Locate the cell with the specified text and output its [x, y] center coordinate. 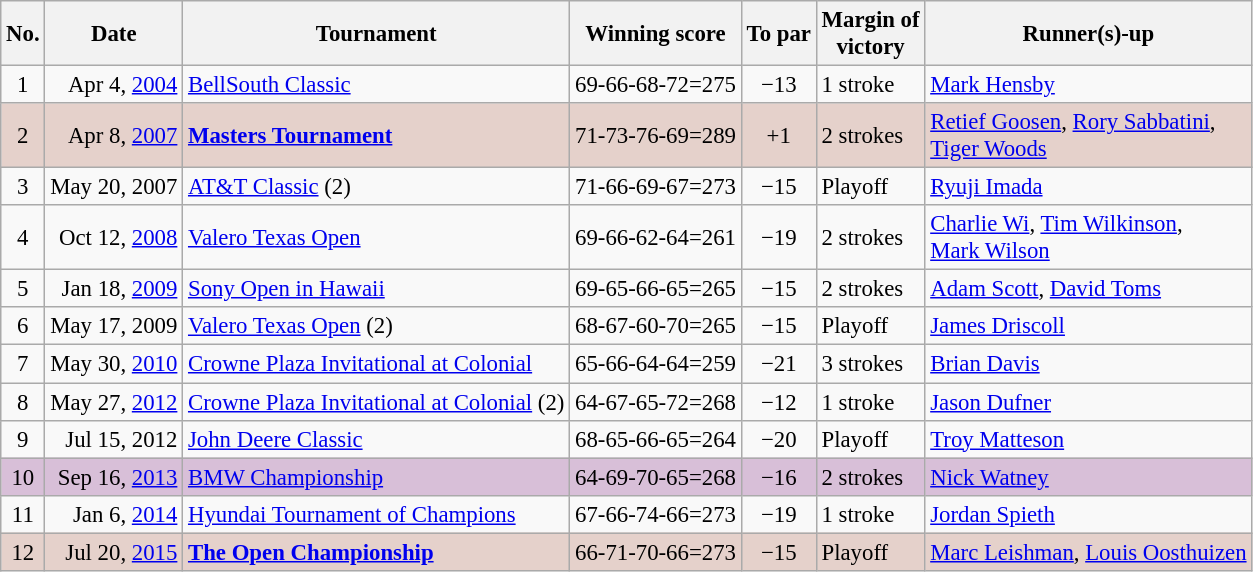
Ryuji Imada [1088, 187]
1 [23, 85]
No. [23, 34]
3 strokes [870, 364]
Valero Texas Open [376, 238]
Margin ofvictory [870, 34]
To par [778, 34]
8 [23, 402]
Jason Dufner [1088, 402]
68-67-60-70=265 [656, 327]
Charlie Wi, Tim Wilkinson, Mark Wilson [1088, 238]
Adam Scott, David Toms [1088, 289]
9 [23, 439]
7 [23, 364]
3 [23, 187]
66-71-70-66=273 [656, 552]
Tournament [376, 34]
−12 [778, 402]
Marc Leishman, Louis Oosthuizen [1088, 552]
+1 [778, 136]
5 [23, 289]
Apr 8, 2007 [114, 136]
64-69-70-65=268 [656, 477]
Mark Hensby [1088, 85]
−20 [778, 439]
4 [23, 238]
Valero Texas Open (2) [376, 327]
−16 [778, 477]
May 17, 2009 [114, 327]
−21 [778, 364]
Jan 18, 2009 [114, 289]
Jul 20, 2015 [114, 552]
Oct 12, 2008 [114, 238]
71-73-76-69=289 [656, 136]
Runner(s)-up [1088, 34]
Hyundai Tournament of Champions [376, 514]
6 [23, 327]
64-67-65-72=268 [656, 402]
−13 [778, 85]
69-66-62-64=261 [656, 238]
69-66-68-72=275 [656, 85]
68-65-66-65=264 [656, 439]
May 30, 2010 [114, 364]
Sep 16, 2013 [114, 477]
Crowne Plaza Invitational at Colonial [376, 364]
May 27, 2012 [114, 402]
69-65-66-65=265 [656, 289]
71-66-69-67=273 [656, 187]
Masters Tournament [376, 136]
AT&T Classic (2) [376, 187]
Apr 4, 2004 [114, 85]
Retief Goosen, Rory Sabbatini, Tiger Woods [1088, 136]
11 [23, 514]
Troy Matteson [1088, 439]
Crowne Plaza Invitational at Colonial (2) [376, 402]
Nick Watney [1088, 477]
67-66-74-66=273 [656, 514]
Jul 15, 2012 [114, 439]
May 20, 2007 [114, 187]
James Driscoll [1088, 327]
Sony Open in Hawaii [376, 289]
Jordan Spieth [1088, 514]
The Open Championship [376, 552]
BMW Championship [376, 477]
BellSouth Classic [376, 85]
Jan 6, 2014 [114, 514]
10 [23, 477]
65-66-64-64=259 [656, 364]
Winning score [656, 34]
12 [23, 552]
Brian Davis [1088, 364]
2 [23, 136]
Date [114, 34]
John Deere Classic [376, 439]
